From the cell containing the given text, extract its center point as [X, Y] coordinate. 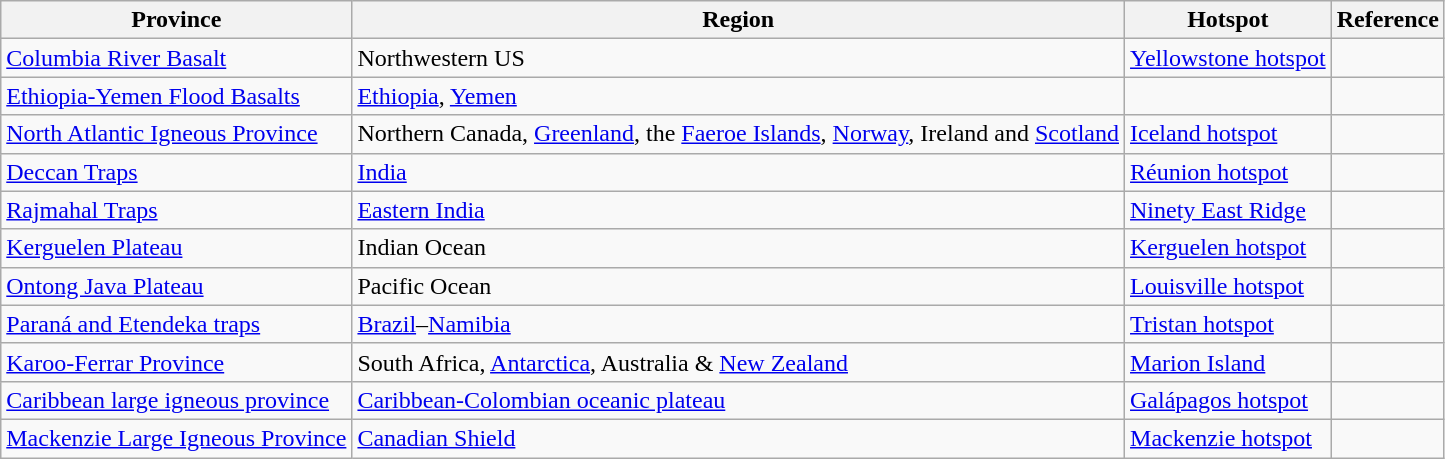
Eastern India [738, 210]
Province [176, 20]
Kerguelen Plateau [176, 248]
Tristan hotspot [1228, 324]
North Atlantic Igneous Province [176, 134]
Reference [1388, 20]
Canadian Shield [738, 438]
Mackenzie hotspot [1228, 438]
Deccan Traps [176, 172]
Marion Island [1228, 362]
Galápagos hotspot [1228, 400]
Rajmahal Traps [176, 210]
Indian Ocean [738, 248]
Ethiopia, Yemen [738, 96]
Iceland hotspot [1228, 134]
Réunion hotspot [1228, 172]
Paraná and Etendeka traps [176, 324]
Louisville hotspot [1228, 286]
India [738, 172]
Hotspot [1228, 20]
Brazil–Namibia [738, 324]
Ninety East Ridge [1228, 210]
Region [738, 20]
Ethiopia-Yemen Flood Basalts [176, 96]
Karoo-Ferrar Province [176, 362]
Ontong Java Plateau [176, 286]
Caribbean-Colombian oceanic plateau [738, 400]
Mackenzie Large Igneous Province [176, 438]
Columbia River Basalt [176, 58]
Pacific Ocean [738, 286]
Caribbean large igneous province [176, 400]
South Africa, Antarctica, Australia & New Zealand [738, 362]
Northwestern US [738, 58]
Kerguelen hotspot [1228, 248]
Yellowstone hotspot [1228, 58]
Northern Canada, Greenland, the Faeroe Islands, Norway, Ireland and Scotland [738, 134]
